Locate the cell with the specified text and output its (X, Y) center coordinate. 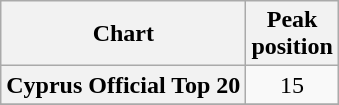
15 (292, 85)
Cyprus Official Top 20 (124, 85)
Peakposition (292, 34)
Chart (124, 34)
